Locate the cell with the specified text and output its [x, y] center coordinate. 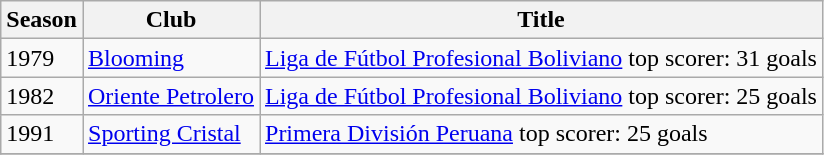
Liga de Fútbol Profesional Boliviano top scorer: 31 goals [542, 58]
Primera División Peruana top scorer: 25 goals [542, 134]
Title [542, 20]
1979 [42, 58]
1991 [42, 134]
Blooming [170, 58]
Oriente Petrolero [170, 96]
1982 [42, 96]
Season [42, 20]
Sporting Cristal [170, 134]
Liga de Fútbol Profesional Boliviano top scorer: 25 goals [542, 96]
Club [170, 20]
